Capture the cell that displays the provided text and extract its [X, Y] central coordinate. 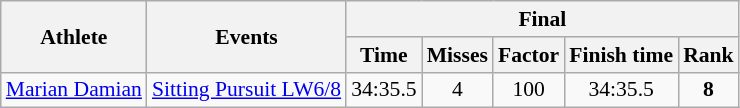
Time [384, 55]
Final [542, 19]
8 [708, 90]
Athlete [74, 36]
Marian Damian [74, 90]
Finish time [621, 55]
4 [458, 90]
Rank [708, 55]
Sitting Pursuit LW6/8 [246, 90]
Misses [458, 55]
100 [528, 90]
Events [246, 36]
Factor [528, 55]
